Find where the given text appears and provide that cell's center as (x, y) coordinate. 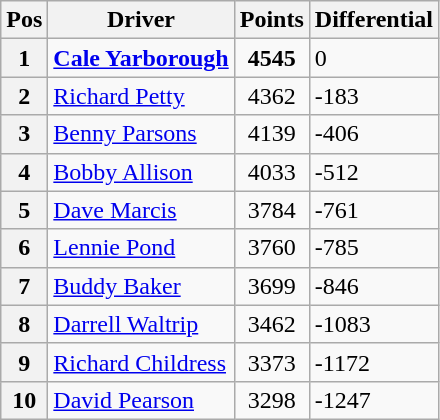
4033 (272, 172)
7 (24, 286)
Buddy Baker (141, 286)
2 (24, 96)
6 (24, 248)
5 (24, 210)
3 (24, 134)
Dave Marcis (141, 210)
1 (24, 58)
Driver (141, 20)
Points (272, 20)
David Pearson (141, 400)
4362 (272, 96)
Bobby Allison (141, 172)
Darrell Waltrip (141, 324)
8 (24, 324)
3373 (272, 362)
-846 (374, 286)
10 (24, 400)
-406 (374, 134)
4 (24, 172)
9 (24, 362)
3784 (272, 210)
4139 (272, 134)
4545 (272, 58)
-1083 (374, 324)
-512 (374, 172)
Benny Parsons (141, 134)
Richard Childress (141, 362)
-183 (374, 96)
0 (374, 58)
Cale Yarborough (141, 58)
Lennie Pond (141, 248)
-761 (374, 210)
-1247 (374, 400)
-785 (374, 248)
3462 (272, 324)
Differential (374, 20)
3699 (272, 286)
3760 (272, 248)
Pos (24, 20)
-1172 (374, 362)
Richard Petty (141, 96)
3298 (272, 400)
